Output the [X, Y] coordinate of the center of the cell containing the given text.  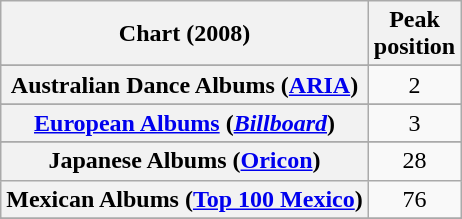
Australian Dance Albums (ARIA) [185, 85]
Mexican Albums (Top 100 Mexico) [185, 199]
28 [414, 161]
European Albums (Billboard) [185, 123]
3 [414, 123]
Peakposition [414, 34]
2 [414, 85]
Japanese Albums (Oricon) [185, 161]
76 [414, 199]
Chart (2008) [185, 34]
